Output the [X, Y] coordinate of the center of the cell containing the given text.  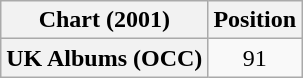
Position [255, 20]
Chart (2001) [104, 20]
UK Albums (OCC) [104, 58]
91 [255, 58]
